Find where the given text appears and provide that cell's center as (X, Y) coordinate. 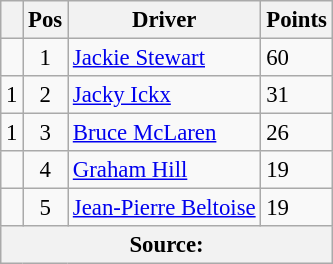
60 (296, 58)
Jean-Pierre Beltoise (164, 208)
Driver (164, 20)
Bruce McLaren (164, 133)
3 (46, 133)
Graham Hill (164, 170)
Points (296, 20)
Jacky Ickx (164, 95)
5 (46, 208)
26 (296, 133)
Source: (167, 245)
2 (46, 95)
31 (296, 95)
Jackie Stewart (164, 58)
4 (46, 170)
Pos (46, 20)
